Return the (X, Y) coordinate for the center point of the cell that contains the specified text.  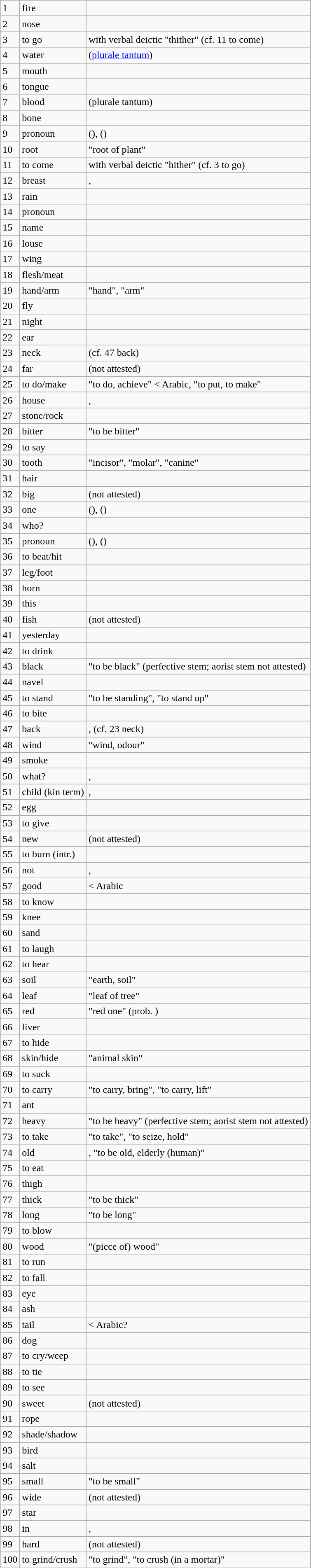
child (kin term) (53, 792)
34 (10, 525)
"to be bitter" (199, 431)
tail (53, 1325)
old (53, 1152)
62 (10, 964)
24 (10, 369)
23 (10, 353)
navel (53, 682)
, (cf. 23 neck) (199, 729)
flesh/meat (53, 275)
soil (53, 980)
"leaf of tree" (199, 996)
back (53, 729)
95 (10, 1482)
86 (10, 1340)
neck (53, 353)
bone (53, 118)
50 (10, 776)
new (53, 839)
52 (10, 807)
to do/make (53, 384)
49 (10, 761)
54 (10, 839)
dog (53, 1340)
star (53, 1513)
skin/hide (53, 1058)
87 (10, 1356)
knee (53, 917)
to come (53, 165)
"wind, odour" (199, 745)
rope (53, 1419)
stone/rock (53, 415)
93 (10, 1450)
mouth (53, 71)
16 (10, 243)
heavy (53, 1121)
"to be heavy" (perfective stem; aorist stem not attested) (199, 1121)
good (53, 886)
31 (10, 478)
breast (53, 180)
bitter (53, 431)
75 (10, 1168)
39 (10, 604)
28 (10, 431)
78 (10, 1215)
egg (53, 807)
small (53, 1482)
night (53, 322)
27 (10, 415)
this (53, 604)
ash (53, 1309)
"hand", "arm" (199, 290)
98 (10, 1528)
, "to be old, elderly (human)" (199, 1152)
to suck (53, 1074)
to beat/hit (53, 557)
48 (10, 745)
thick (53, 1199)
"to grind", "to crush (in a mortar)" (199, 1560)
not (53, 870)
"to be black" (perfective stem; aorist stem not attested) (199, 666)
"root of plant" (199, 149)
louse (53, 243)
"to be small" (199, 1482)
to go (53, 40)
fish (53, 619)
20 (10, 306)
to burn (intr.) (53, 854)
30 (10, 463)
40 (10, 619)
17 (10, 259)
82 (10, 1278)
5 (10, 71)
46 (10, 714)
to eat (53, 1168)
root (53, 149)
"to take", "to seize, hold" (199, 1136)
nose (53, 24)
2 (10, 24)
fly (53, 306)
hair (53, 478)
far (53, 369)
90 (10, 1403)
with verbal deictic "thither" (cf. 11 to come) (199, 40)
< Arabic? (199, 1325)
92 (10, 1434)
black (53, 666)
63 (10, 980)
55 (10, 854)
47 (10, 729)
51 (10, 792)
13 (10, 196)
25 (10, 384)
9 (10, 133)
wing (53, 259)
69 (10, 1074)
70 (10, 1090)
1 (10, 8)
to stand (53, 698)
tooth (53, 463)
65 (10, 1011)
to hear (53, 964)
"to carry, bring", "to carry, lift" (199, 1090)
61 (10, 948)
to cry/weep (53, 1356)
67 (10, 1043)
to drink (53, 651)
tongue (53, 86)
72 (10, 1121)
84 (10, 1309)
38 (10, 588)
4 (10, 55)
83 (10, 1293)
79 (10, 1231)
sweet (53, 1403)
11 (10, 165)
19 (10, 290)
hand/arm (53, 290)
71 (10, 1105)
64 (10, 996)
"red one" (prob. ) (199, 1011)
44 (10, 682)
94 (10, 1466)
59 (10, 917)
thigh (53, 1183)
(cf. 47 back) (199, 353)
14 (10, 212)
rain (53, 196)
ear (53, 337)
salt (53, 1466)
to hide (53, 1043)
35 (10, 541)
91 (10, 1419)
15 (10, 228)
what? (53, 776)
99 (10, 1544)
hard (53, 1544)
to carry (53, 1090)
73 (10, 1136)
"animal skin" (199, 1058)
shade/shadow (53, 1434)
29 (10, 447)
33 (10, 510)
blood (53, 102)
to bite (53, 714)
74 (10, 1152)
18 (10, 275)
60 (10, 933)
"earth, soil" (199, 980)
32 (10, 494)
96 (10, 1497)
who? (53, 525)
wood (53, 1246)
8 (10, 118)
in (53, 1528)
to take (53, 1136)
"to do, achieve" < Arabic, "to put, to make" (199, 384)
6 (10, 86)
43 (10, 666)
"to be thick" (199, 1199)
big (53, 494)
house (53, 400)
to blow (53, 1231)
smoke (53, 761)
37 (10, 572)
85 (10, 1325)
to give (53, 823)
leg/foot (53, 572)
36 (10, 557)
to see (53, 1387)
7 (10, 102)
68 (10, 1058)
57 (10, 886)
42 (10, 651)
22 (10, 337)
leaf (53, 996)
76 (10, 1183)
89 (10, 1387)
to grind/crush (53, 1560)
"(piece of) wood" (199, 1246)
to say (53, 447)
to know (53, 901)
45 (10, 698)
with verbal deictic "hither" (cf. 3 to go) (199, 165)
to run (53, 1262)
10 (10, 149)
sand (53, 933)
97 (10, 1513)
to laugh (53, 948)
58 (10, 901)
horn (53, 588)
41 (10, 635)
one (53, 510)
81 (10, 1262)
fire (53, 8)
yesterday (53, 635)
66 (10, 1027)
red (53, 1011)
wide (53, 1497)
< Arabic (199, 886)
21 (10, 322)
eye (53, 1293)
26 (10, 400)
88 (10, 1372)
77 (10, 1199)
56 (10, 870)
bird (53, 1450)
ant (53, 1105)
"to be long" (199, 1215)
wind (53, 745)
liver (53, 1027)
to tie (53, 1372)
"to be standing", "to stand up" (199, 698)
80 (10, 1246)
to fall (53, 1278)
long (53, 1215)
53 (10, 823)
water (53, 55)
name (53, 228)
3 (10, 40)
100 (10, 1560)
12 (10, 180)
"incisor", "molar", "canine" (199, 463)
